Capture the cell that displays the provided text and extract its [x, y] central coordinate. 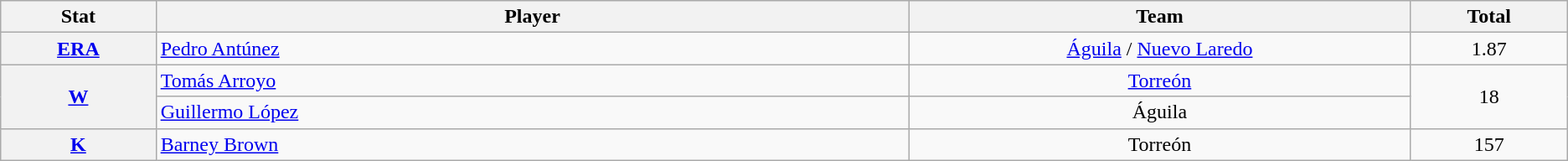
K [79, 144]
ERA [79, 49]
18 [1489, 96]
Barney Brown [533, 144]
Stat [79, 17]
157 [1489, 144]
1.87 [1489, 49]
Team [1159, 17]
Águila / Nuevo Laredo [1159, 49]
Guillermo López [533, 112]
Pedro Antúnez [533, 49]
Águila [1159, 112]
W [79, 96]
Tomás Arroyo [533, 80]
Total [1489, 17]
Player [533, 17]
